From the cell containing the given text, extract its center point as (X, Y) coordinate. 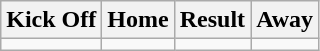
Result (212, 20)
Kick Off (52, 20)
Away (285, 20)
Home (138, 20)
